Pinpoint the cell where the given text exists, returning its (X, Y) midpoint coordinate. 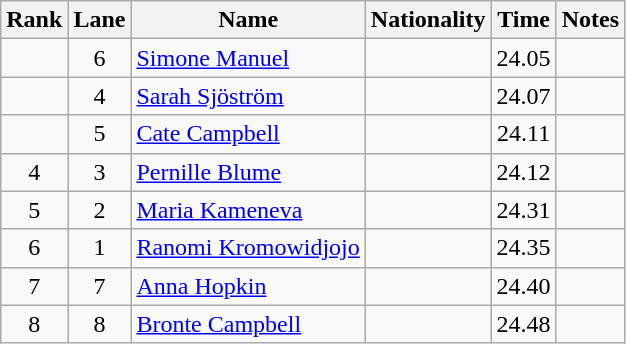
Time (524, 20)
Ranomi Kromowidjojo (248, 248)
24.31 (524, 210)
24.40 (524, 286)
Anna Hopkin (248, 286)
Lane (100, 20)
24.48 (524, 324)
3 (100, 172)
Cate Campbell (248, 134)
Maria Kameneva (248, 210)
Pernille Blume (248, 172)
24.35 (524, 248)
Bronte Campbell (248, 324)
Nationality (428, 20)
24.11 (524, 134)
24.07 (524, 96)
Rank (34, 20)
24.12 (524, 172)
24.05 (524, 58)
Simone Manuel (248, 58)
Name (248, 20)
Sarah Sjöström (248, 96)
Notes (590, 20)
1 (100, 248)
2 (100, 210)
